Return the [X, Y] coordinate for the center point of the cell that contains the specified text.  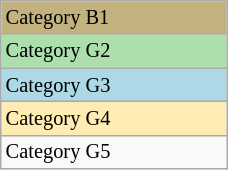
Category G5 [114, 152]
Category G3 [114, 85]
Category B1 [114, 17]
Category G4 [114, 118]
Category G2 [114, 51]
